Pinpoint the cell where the given text exists, returning its [x, y] midpoint coordinate. 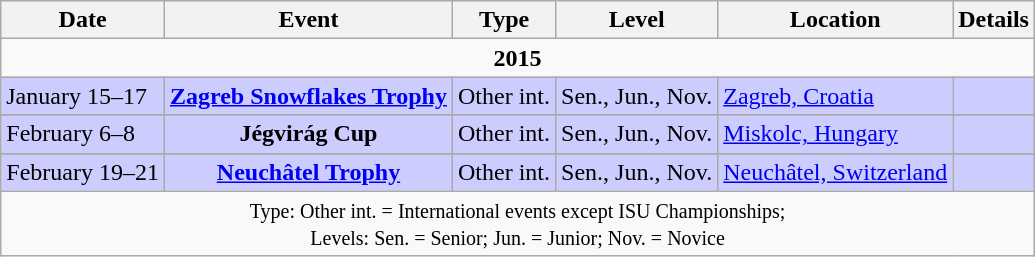
Type: Other int. = International events except ISU Championships; Levels: Sen. = Senior; Jun. = Junior; Nov. = Novice [518, 224]
2015 [518, 58]
Miskolc, Hungary [836, 134]
January 15–17 [83, 96]
Jégvirág Cup [308, 134]
Level [637, 20]
Type [504, 20]
Event [308, 20]
Neuchâtel Trophy [308, 172]
Zagreb, Croatia [836, 96]
Neuchâtel, Switzerland [836, 172]
Details [994, 20]
Date [83, 20]
February 6–8 [83, 134]
Location [836, 20]
February 19–21 [83, 172]
Zagreb Snowflakes Trophy [308, 96]
